Output the (x, y) coordinate of the center of the cell containing the given text.  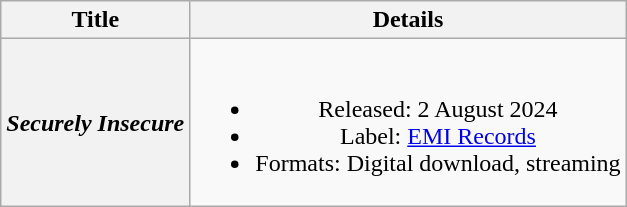
Details (408, 20)
Released: 2 August 2024Label: EMI RecordsFormats: Digital download, streaming (408, 122)
Securely Insecure (96, 122)
Title (96, 20)
